Detect which cell encompasses the target text, then output its (x, y) center coordinate. 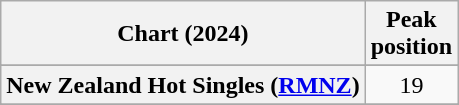
19 (411, 85)
Peakposition (411, 34)
New Zealand Hot Singles (RMNZ) (183, 85)
Chart (2024) (183, 34)
